Determine the (x, y) coordinate at the center of the cell enclosing the given text.  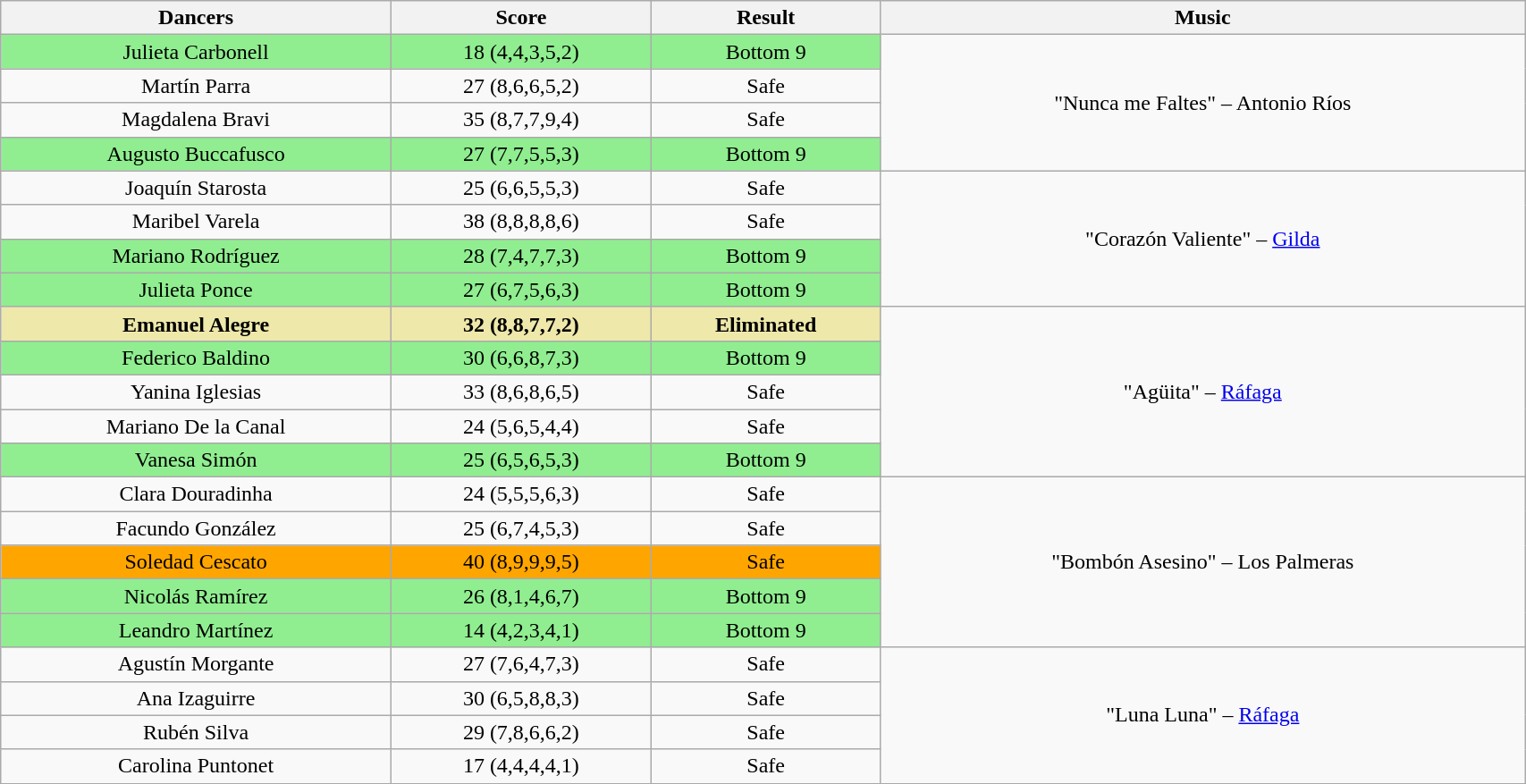
"Agüita" – Ráfaga (1203, 392)
Mariano Rodríguez (197, 256)
Result (765, 18)
Julieta Carbonell (197, 52)
25 (6,7,4,5,3) (520, 528)
Rubén Silva (197, 732)
Joaquín Starosta (197, 188)
Ana Izaguirre (197, 698)
Yanina Iglesias (197, 392)
Augusto Buccafusco (197, 154)
38 (8,8,8,8,6) (520, 222)
14 (4,2,3,4,1) (520, 630)
40 (8,9,9,9,5) (520, 562)
28 (7,4,7,7,3) (520, 256)
Maribel Varela (197, 222)
Soledad Cescato (197, 562)
Emanuel Alegre (197, 324)
27 (8,6,6,5,2) (520, 86)
Carolina Puntonet (197, 766)
Magdalena Bravi (197, 120)
32 (8,8,7,7,2) (520, 324)
"Luna Luna" – Ráfaga (1203, 715)
17 (4,4,4,4,1) (520, 766)
18 (4,4,3,5,2) (520, 52)
25 (6,6,5,5,3) (520, 188)
24 (5,5,5,6,3) (520, 494)
Facundo González (197, 528)
"Bombón Asesino" – Los Palmeras (1203, 562)
35 (8,7,7,9,4) (520, 120)
Nicolás Ramírez (197, 596)
Dancers (197, 18)
Federico Baldino (197, 358)
"Nunca me Faltes" – Antonio Ríos (1203, 103)
Music (1203, 18)
30 (6,5,8,8,3) (520, 698)
26 (8,1,4,6,7) (520, 596)
Score (520, 18)
27 (7,6,4,7,3) (520, 664)
25 (6,5,6,5,3) (520, 460)
Clara Douradinha (197, 494)
29 (7,8,6,6,2) (520, 732)
Eliminated (765, 324)
Mariano De la Canal (197, 426)
24 (5,6,5,4,4) (520, 426)
Martín Parra (197, 86)
Julieta Ponce (197, 290)
27 (6,7,5,6,3) (520, 290)
Leandro Martínez (197, 630)
Agustín Morgante (197, 664)
33 (8,6,8,6,5) (520, 392)
"Corazón Valiente" – Gilda (1203, 239)
27 (7,7,5,5,3) (520, 154)
Vanesa Simón (197, 460)
30 (6,6,8,7,3) (520, 358)
